Provide the (X, Y) coordinate of the cell's center where the given text is located.  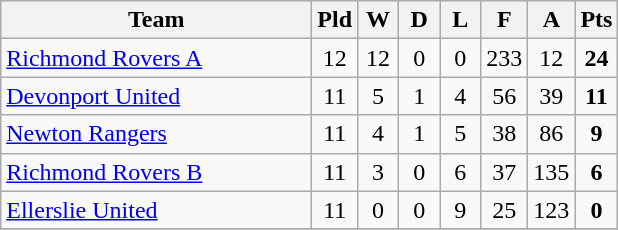
Devonport United (156, 96)
Richmond Rovers B (156, 172)
A (552, 20)
123 (552, 210)
Ellerslie United (156, 210)
39 (552, 96)
W (378, 20)
56 (504, 96)
38 (504, 134)
135 (552, 172)
24 (596, 58)
Pld (335, 20)
86 (552, 134)
Pts (596, 20)
37 (504, 172)
F (504, 20)
Team (156, 20)
3 (378, 172)
Newton Rangers (156, 134)
D (420, 20)
L (460, 20)
233 (504, 58)
Richmond Rovers A (156, 58)
25 (504, 210)
